Output the (x, y) coordinate of the center of the cell containing the given text.  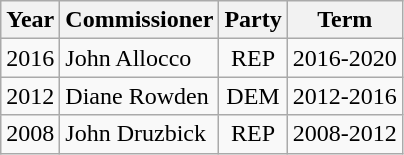
2008 (30, 134)
2008-2012 (344, 134)
Diane Rowden (140, 96)
DEM (253, 96)
Party (253, 20)
Year (30, 20)
2016 (30, 58)
Commissioner (140, 20)
2012-2016 (344, 96)
2012 (30, 96)
John Allocco (140, 58)
2016-2020 (344, 58)
John Druzbick (140, 134)
Term (344, 20)
